Extract the [x, y] coordinate from the center of the cell holding the provided text.  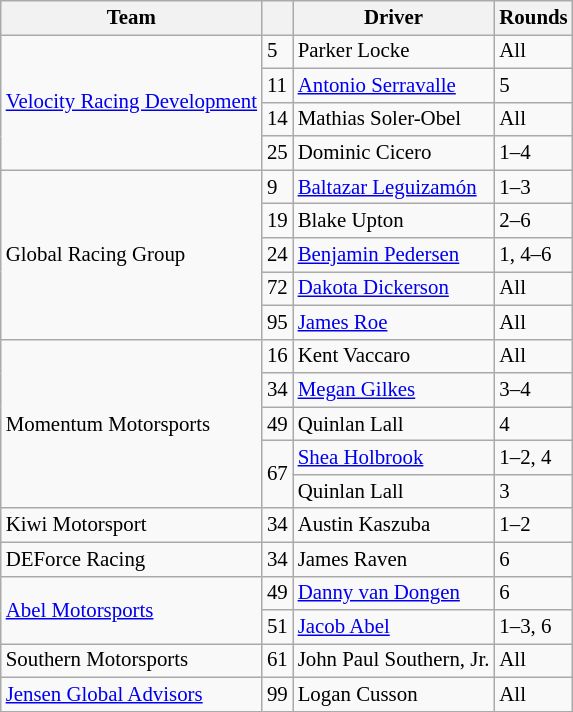
3 [533, 491]
25 [278, 153]
Megan Gilkes [394, 390]
Dominic Cicero [394, 153]
99 [278, 695]
Abel Motorsports [132, 610]
95 [278, 322]
1–3, 6 [533, 627]
24 [278, 255]
16 [278, 356]
3–4 [533, 390]
John Paul Southern, Jr. [394, 661]
Rounds [533, 18]
1, 4–6 [533, 255]
Austin Kaszuba [394, 525]
Jacob Abel [394, 627]
61 [278, 661]
Jensen Global Advisors [132, 695]
Parker Locke [394, 51]
Global Racing Group [132, 254]
Driver [394, 18]
Southern Motorsports [132, 661]
Kent Vaccaro [394, 356]
Velocity Racing Development [132, 102]
Blake Upton [394, 221]
DEForce Racing [132, 559]
Team [132, 18]
2–6 [533, 221]
Kiwi Motorsport [132, 525]
4 [533, 424]
Shea Holbrook [394, 458]
Antonio Serravalle [394, 85]
Mathias Soler-Obel [394, 119]
Benjamin Pedersen [394, 255]
James Raven [394, 559]
51 [278, 627]
67 [278, 475]
14 [278, 119]
Momentum Motorsports [132, 424]
72 [278, 288]
9 [278, 187]
Baltazar Leguizamón [394, 187]
1–4 [533, 153]
Dakota Dickerson [394, 288]
James Roe [394, 322]
Logan Cusson [394, 695]
19 [278, 221]
1–3 [533, 187]
1–2 [533, 525]
11 [278, 85]
1–2, 4 [533, 458]
Danny van Dongen [394, 593]
